Scan for the cell matching the given text and deliver its (x, y) coordinate at center. 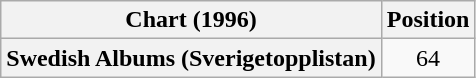
Swedish Albums (Sverigetopplistan) (191, 58)
64 (428, 58)
Position (428, 20)
Chart (1996) (191, 20)
